Scan for the cell matching the given text and deliver its [X, Y] coordinate at center. 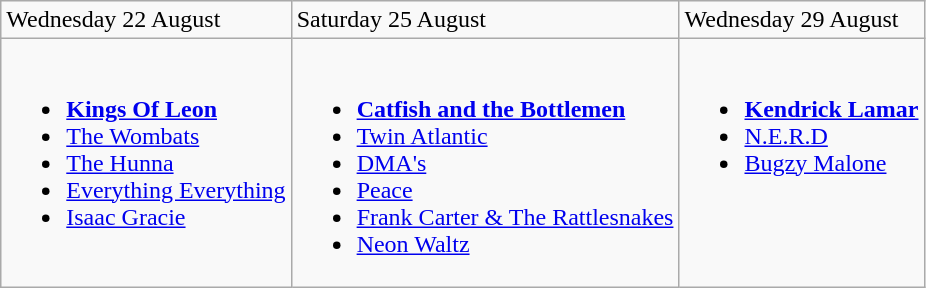
Catfish and the BottlemenTwin AtlanticDMA'sPeaceFrank Carter & The RattlesnakesNeon Waltz [485, 163]
Kings Of LeonThe WombatsThe HunnaEverything EverythingIsaac Gracie [146, 163]
Wednesday 29 August [802, 20]
Saturday 25 August [485, 20]
Wednesday 22 August [146, 20]
Kendrick LamarN.E.R.DBugzy Malone [802, 163]
